Extract the [x, y] coordinate from the center of the cell holding the provided text.  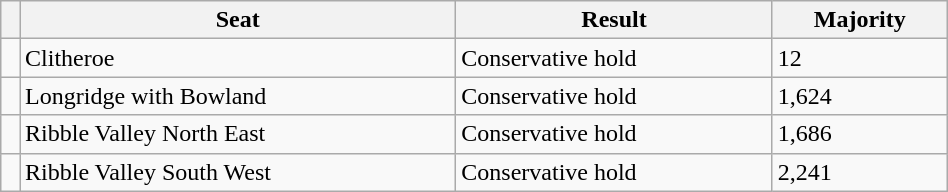
1,624 [860, 96]
Majority [860, 20]
12 [860, 58]
1,686 [860, 134]
2,241 [860, 172]
Result [614, 20]
Ribble Valley South West [238, 172]
Clitheroe [238, 58]
Longridge with Bowland [238, 96]
Seat [238, 20]
Ribble Valley North East [238, 134]
